Return [x, y] of the center of cell containing provided text 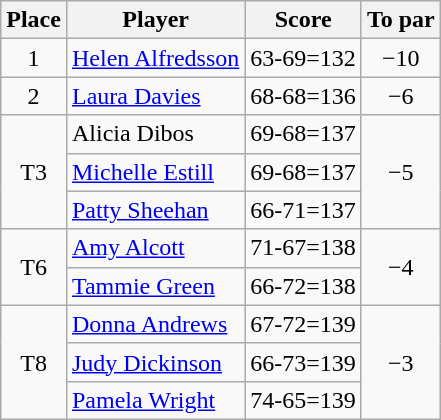
Donna Andrews [155, 324]
−5 [400, 172]
66-71=137 [304, 210]
Patty Sheehan [155, 210]
T6 [34, 267]
67-72=139 [304, 324]
−6 [400, 96]
Tammie Green [155, 286]
66-73=139 [304, 362]
1 [34, 58]
68-68=136 [304, 96]
Amy Alcott [155, 248]
T8 [34, 362]
71-67=138 [304, 248]
Place [34, 20]
63-69=132 [304, 58]
Laura Davies [155, 96]
−4 [400, 267]
74-65=139 [304, 400]
−3 [400, 362]
2 [34, 96]
T3 [34, 172]
Judy Dickinson [155, 362]
Pamela Wright [155, 400]
−10 [400, 58]
Score [304, 20]
Player [155, 20]
To par [400, 20]
66-72=138 [304, 286]
Alicia Dibos [155, 134]
Michelle Estill [155, 172]
Helen Alfredsson [155, 58]
